Capture the cell that displays the provided text and extract its (X, Y) central coordinate. 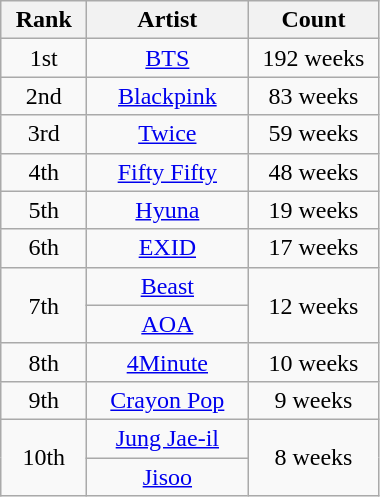
Twice (168, 134)
8 weeks (314, 457)
9 weeks (314, 400)
7th (44, 305)
4th (44, 172)
9th (44, 400)
48 weeks (314, 172)
10 weeks (314, 362)
3rd (44, 134)
Jisoo (168, 477)
Fifty Fifty (168, 172)
Artist (168, 20)
4Minute (168, 362)
Blackpink (168, 96)
EXID (168, 248)
8th (44, 362)
59 weeks (314, 134)
12 weeks (314, 305)
1st (44, 58)
Crayon Pop (168, 400)
2nd (44, 96)
AOA (168, 324)
Rank (44, 20)
19 weeks (314, 210)
Count (314, 20)
83 weeks (314, 96)
192 weeks (314, 58)
17 weeks (314, 248)
Jung Jae-il (168, 438)
5th (44, 210)
6th (44, 248)
BTS (168, 58)
10th (44, 457)
Hyuna (168, 210)
Beast (168, 286)
